Pinpoint the cell where the given text exists, returning its (x, y) midpoint coordinate. 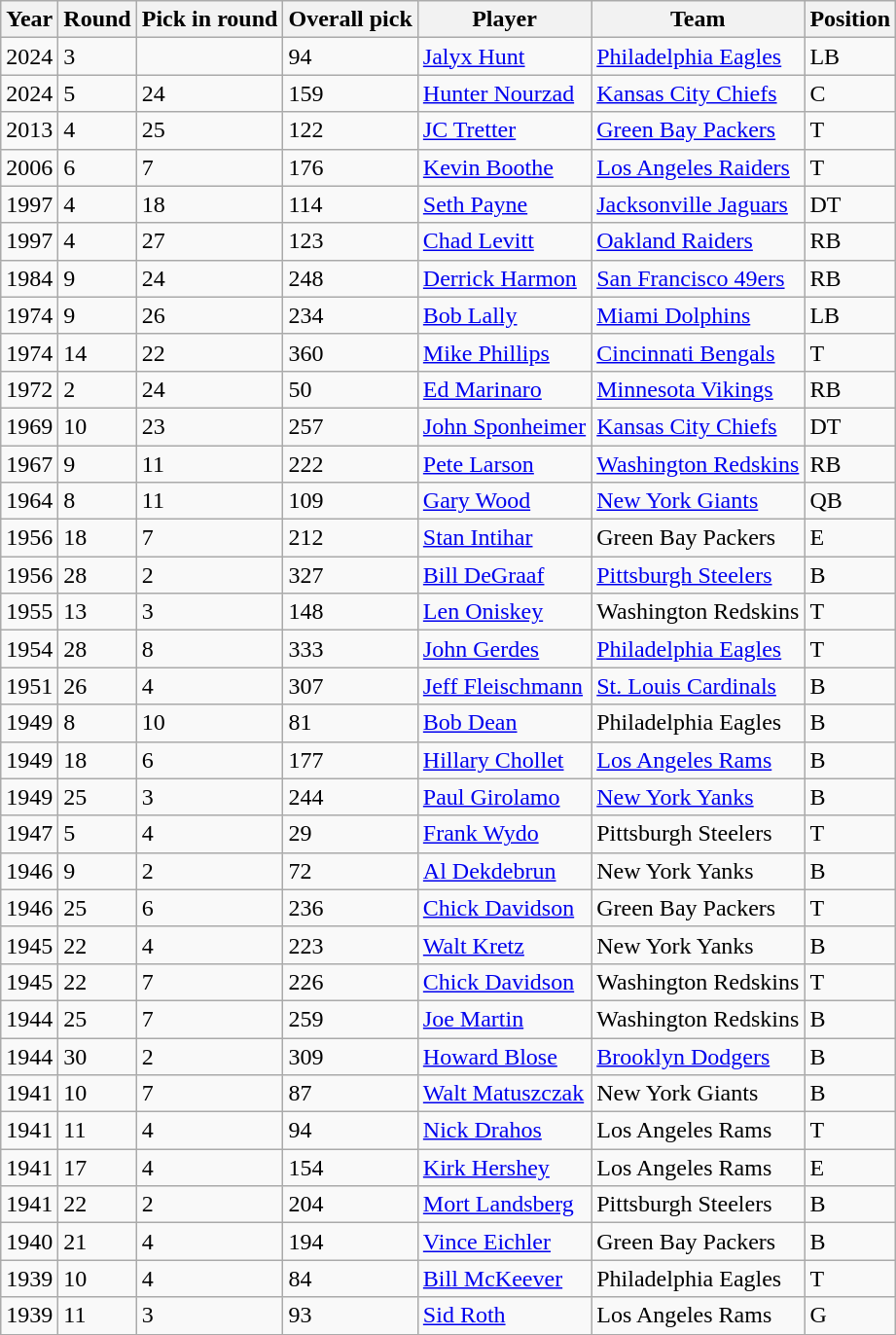
Vince Eichler (504, 1242)
Mort Landsberg (504, 1205)
Oakland Raiders (699, 241)
Seth Payne (504, 204)
17 (97, 1168)
327 (350, 575)
222 (350, 464)
Los Angeles Raiders (699, 167)
81 (350, 723)
Team (699, 19)
Frank Wydo (504, 834)
San Francisco 49ers (699, 278)
259 (350, 1019)
93 (350, 1316)
244 (350, 797)
Walt Kretz (504, 945)
1955 (29, 612)
Jalyx Hunt (504, 56)
23 (210, 426)
159 (350, 93)
Kirk Hershey (504, 1168)
14 (97, 352)
Miami Dolphins (699, 315)
236 (350, 908)
Pick in round (210, 19)
234 (350, 315)
123 (350, 241)
Jeff Fleischmann (504, 686)
360 (350, 352)
13 (97, 612)
223 (350, 945)
177 (350, 760)
30 (97, 1056)
Howard Blose (504, 1056)
50 (350, 389)
Player (504, 19)
148 (350, 612)
G (850, 1316)
John Gerdes (504, 649)
194 (350, 1242)
1954 (29, 649)
21 (97, 1242)
Gary Wood (504, 501)
Bob Dean (504, 723)
C (850, 93)
27 (210, 241)
204 (350, 1205)
John Sponheimer (504, 426)
Bob Lally (504, 315)
72 (350, 871)
Minnesota Vikings (699, 389)
257 (350, 426)
QB (850, 501)
St. Louis Cardinals (699, 686)
Chad Levitt (504, 241)
212 (350, 538)
Nick Drahos (504, 1131)
Len Oniskey (504, 612)
Stan Intihar (504, 538)
1972 (29, 389)
1951 (29, 686)
84 (350, 1279)
2013 (29, 130)
307 (350, 686)
Hillary Chollet (504, 760)
309 (350, 1056)
Jacksonville Jaguars (699, 204)
1964 (29, 501)
1967 (29, 464)
Overall pick (350, 19)
Round (97, 19)
1940 (29, 1242)
Brooklyn Dodgers (699, 1056)
1984 (29, 278)
Joe Martin (504, 1019)
29 (350, 834)
Kevin Boothe (504, 167)
176 (350, 167)
Walt Matuszczak (504, 1094)
Ed Marinaro (504, 389)
2006 (29, 167)
Sid Roth (504, 1316)
Paul Girolamo (504, 797)
Position (850, 19)
87 (350, 1094)
333 (350, 649)
122 (350, 130)
Al Dekdebrun (504, 871)
Cincinnati Bengals (699, 352)
Pete Larson (504, 464)
Hunter Nourzad (504, 93)
Bill McKeever (504, 1279)
1969 (29, 426)
154 (350, 1168)
Bill DeGraaf (504, 575)
109 (350, 501)
248 (350, 278)
JC Tretter (504, 130)
226 (350, 982)
Mike Phillips (504, 352)
Year (29, 19)
Derrick Harmon (504, 278)
114 (350, 204)
1947 (29, 834)
